Find where the given text appears and provide that cell's center as (X, Y) coordinate. 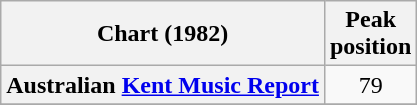
Peakposition (370, 34)
79 (370, 85)
Australian Kent Music Report (163, 85)
Chart (1982) (163, 34)
